Extract the [x, y] coordinate from the center of the cell holding the provided text.  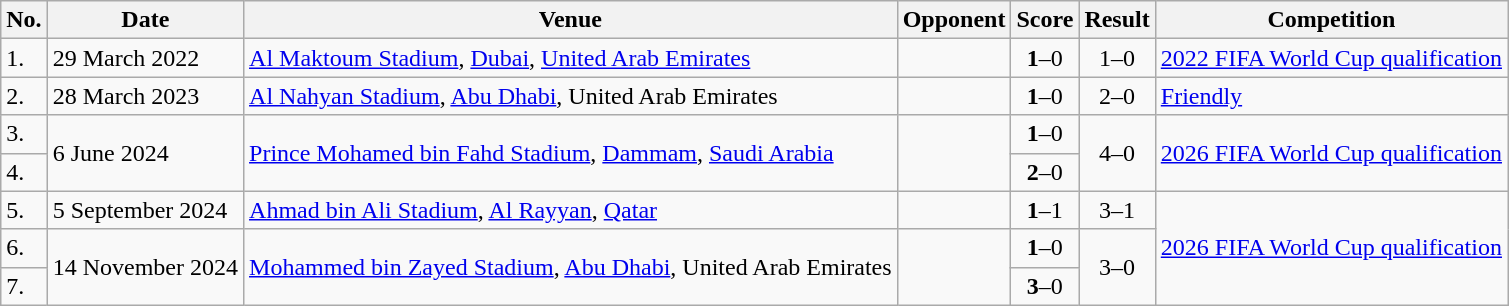
Competition [1331, 20]
2022 FIFA World Cup qualification [1331, 58]
2. [24, 96]
14 November 2024 [145, 267]
5 September 2024 [145, 210]
6. [24, 248]
5. [24, 210]
Al Nahyan Stadium, Abu Dhabi, United Arab Emirates [571, 96]
Venue [571, 20]
4–0 [1117, 153]
Al Maktoum Stadium, Dubai, United Arab Emirates [571, 58]
7. [24, 286]
3–1 [1117, 210]
Result [1117, 20]
3. [24, 134]
Friendly [1331, 96]
28 March 2023 [145, 96]
4. [24, 172]
6 June 2024 [145, 153]
Score [1045, 20]
Prince Mohamed bin Fahd Stadium, Dammam, Saudi Arabia [571, 153]
Opponent [954, 20]
1. [24, 58]
1–1 [1045, 210]
Ahmad bin Ali Stadium, Al Rayyan, Qatar [571, 210]
No. [24, 20]
Date [145, 20]
Mohammed bin Zayed Stadium, Abu Dhabi, United Arab Emirates [571, 267]
29 March 2022 [145, 58]
